Pinpoint the cell where the given text exists, returning its [X, Y] midpoint coordinate. 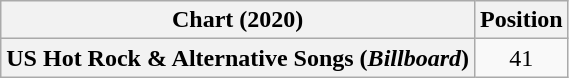
US Hot Rock & Alternative Songs (Billboard) [238, 58]
Position [521, 20]
41 [521, 58]
Chart (2020) [238, 20]
